Provide the [x, y] coordinate of the cell's center where the given text is located.  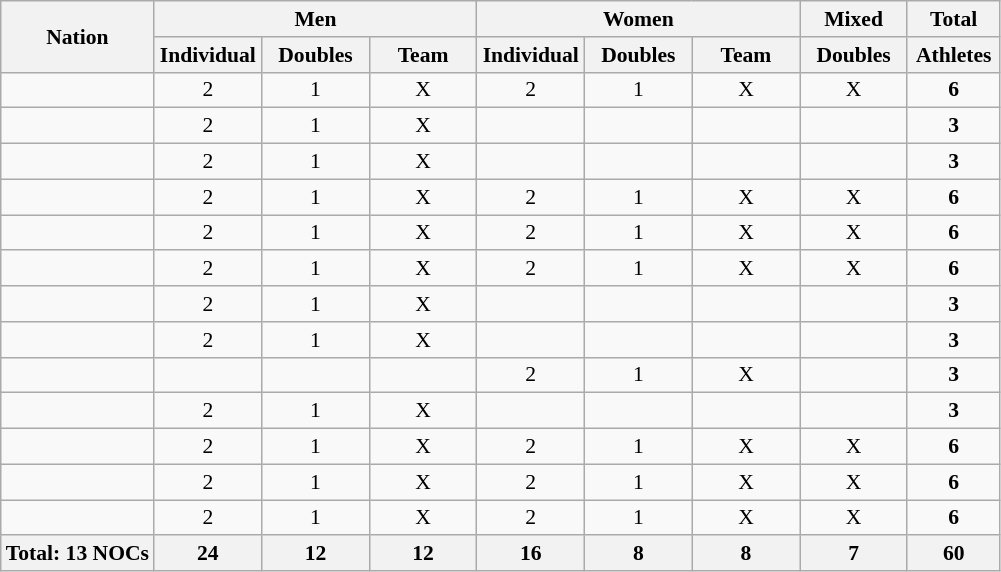
16 [531, 554]
Total: 13 NOCs [78, 554]
60 [954, 554]
Women [638, 19]
Men [316, 19]
Athletes [954, 55]
24 [208, 554]
Total [954, 19]
Mixed [854, 19]
7 [854, 554]
Nation [78, 36]
